Extract the (x, y) coordinate from the center of the cell holding the provided text.  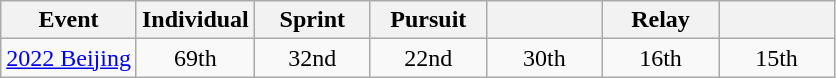
Individual (195, 20)
15th (777, 58)
16th (660, 58)
Sprint (312, 20)
Pursuit (428, 20)
69th (195, 58)
Relay (660, 20)
Event (69, 20)
32nd (312, 58)
2022 Beijing (69, 58)
22nd (428, 58)
30th (544, 58)
